Extract the (X, Y) coordinate from the center of the cell holding the provided text.  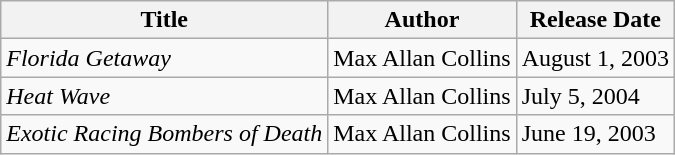
Author (422, 20)
Florida Getaway (164, 58)
Release Date (595, 20)
July 5, 2004 (595, 96)
Heat Wave (164, 96)
Title (164, 20)
Exotic Racing Bombers of Death (164, 134)
June 19, 2003 (595, 134)
August 1, 2003 (595, 58)
